Identify which cell holds the provided text, then report its (X, Y) central coordinate. 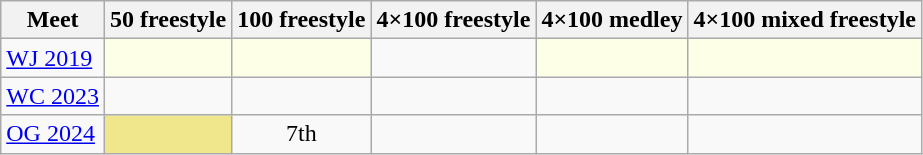
Meet (53, 20)
OG 2024 (53, 134)
100 freestyle (302, 20)
4×100 freestyle (454, 20)
4×100 mixed freestyle (805, 20)
50 freestyle (168, 20)
4×100 medley (612, 20)
WJ 2019 (53, 58)
WC 2023 (53, 96)
7th (302, 134)
